Output the (X, Y) coordinate of the center of the cell containing the given text.  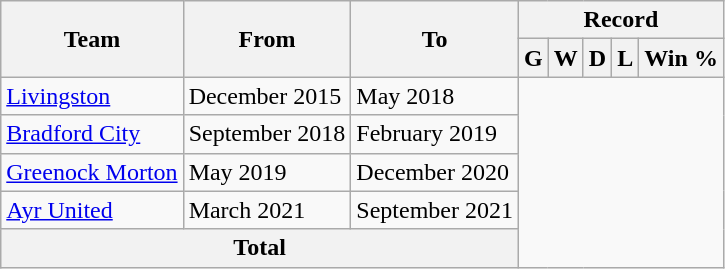
L (626, 58)
Greenock Morton (92, 172)
G (533, 58)
February 2019 (435, 134)
March 2021 (267, 210)
September 2018 (267, 134)
Win % (682, 58)
W (566, 58)
To (435, 39)
Team (92, 39)
D (597, 58)
May 2019 (267, 172)
May 2018 (435, 96)
December 2020 (435, 172)
From (267, 39)
September 2021 (435, 210)
December 2015 (267, 96)
Record (620, 20)
Livingston (92, 96)
Bradford City (92, 134)
Ayr United (92, 210)
Total (260, 248)
